Provide the (x, y) coordinate of the cell's center where the given text is located.  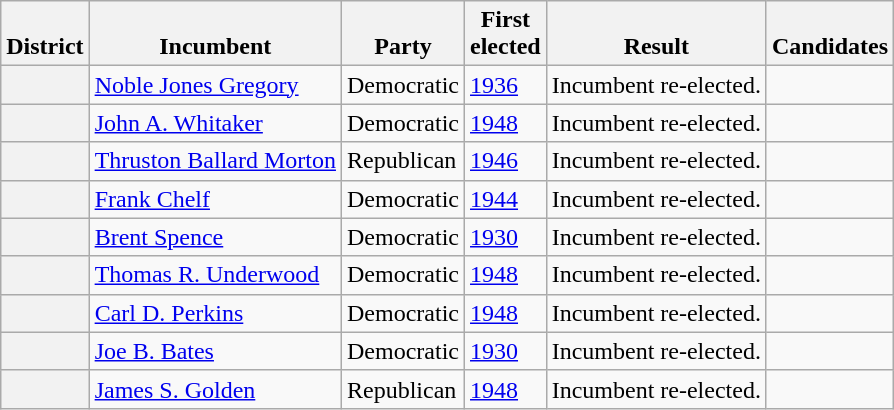
James S. Golden (215, 389)
John A. Whitaker (215, 123)
Result (656, 34)
Brent Spence (215, 237)
District (45, 34)
Thruston Ballard Morton (215, 161)
Joe B. Bates (215, 351)
Carl D. Perkins (215, 313)
Noble Jones Gregory (215, 85)
1936 (505, 85)
Candidates (830, 34)
Firstelected (505, 34)
1946 (505, 161)
Frank Chelf (215, 199)
1944 (505, 199)
Incumbent (215, 34)
Thomas R. Underwood (215, 275)
Party (402, 34)
